Find where the given text appears and provide that cell's center as [X, Y] coordinate. 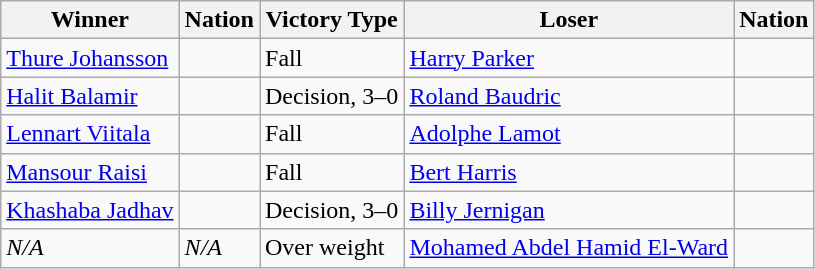
Winner [90, 20]
Mansour Raisi [90, 172]
Bert Harris [569, 172]
Lennart Viitala [90, 134]
Roland Baudric [569, 96]
Billy Jernigan [569, 210]
Over weight [332, 248]
Adolphe Lamot [569, 134]
Loser [569, 20]
Khashaba Jadhav [90, 210]
Mohamed Abdel Hamid El-Ward [569, 248]
Thure Johansson [90, 58]
Victory Type [332, 20]
Harry Parker [569, 58]
Halit Balamir [90, 96]
